Locate the cell with the specified text and output its [x, y] center coordinate. 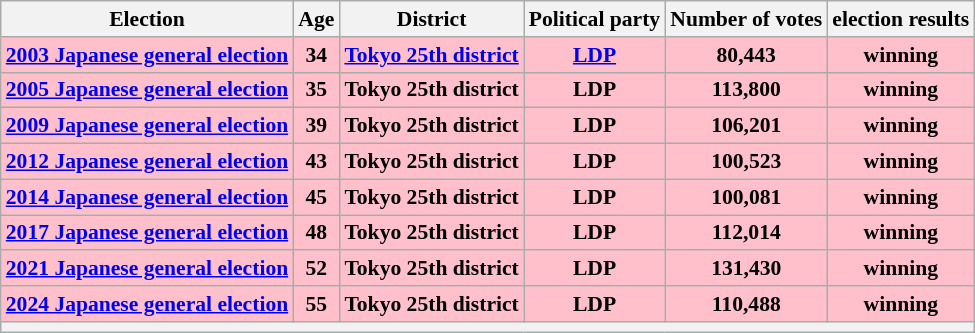
48 [316, 233]
2021 Japanese general election [147, 269]
43 [316, 162]
45 [316, 197]
52 [316, 269]
100,523 [746, 162]
110,488 [746, 304]
Political party [594, 19]
113,800 [746, 90]
80,443 [746, 55]
100,081 [746, 197]
2014 Japanese general election [147, 197]
Election [147, 19]
2024 Japanese general election [147, 304]
39 [316, 126]
106,201 [746, 126]
34 [316, 55]
55 [316, 304]
Age [316, 19]
2005 Japanese general election [147, 90]
2017 Japanese general election [147, 233]
131,430 [746, 269]
election results [900, 19]
35 [316, 90]
2009 Japanese general election [147, 126]
2012 Japanese general election [147, 162]
District [431, 19]
Number of votes [746, 19]
112,014 [746, 233]
2003 Japanese general election [147, 55]
